Provide the (X, Y) coordinate of the cell's center where the given text is located.  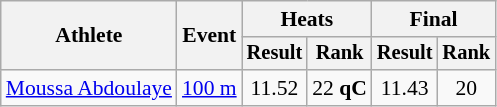
Heats (307, 19)
22 qC (340, 88)
11.43 (405, 88)
Athlete (89, 36)
Moussa Abdoulaye (89, 88)
Final (434, 19)
Event (210, 36)
11.52 (275, 88)
100 m (210, 88)
20 (466, 88)
